Scan for the cell matching the given text and deliver its [x, y] coordinate at center. 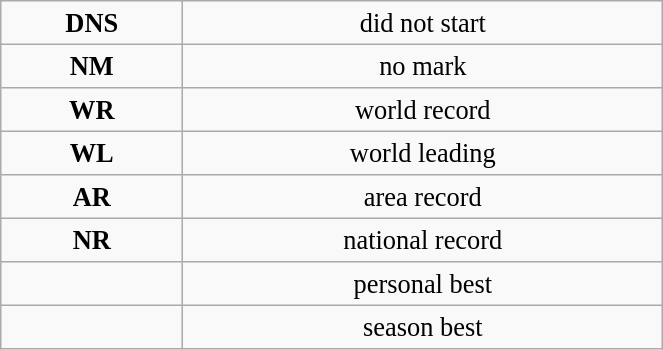
WL [92, 153]
NR [92, 240]
AR [92, 197]
personal best [423, 284]
no mark [423, 66]
season best [423, 327]
WR [92, 109]
world leading [423, 153]
NM [92, 66]
DNS [92, 22]
area record [423, 197]
did not start [423, 22]
national record [423, 240]
world record [423, 109]
